For the text-containing cell, return its midpoint in (X, Y) coordinate format. 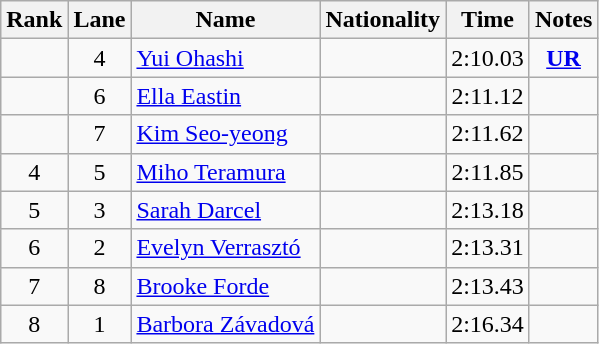
UR (563, 58)
Miho Teramura (226, 172)
2:10.03 (488, 58)
Ella Eastin (226, 96)
2 (100, 248)
2:11.85 (488, 172)
3 (100, 210)
Lane (100, 20)
1 (100, 324)
Rank (34, 20)
2:11.12 (488, 96)
Notes (563, 20)
Time (488, 20)
Barbora Závadová (226, 324)
2:16.34 (488, 324)
Kim Seo-yeong (226, 134)
Evelyn Verrasztó (226, 248)
2:13.31 (488, 248)
Nationality (383, 20)
2:13.18 (488, 210)
2:13.43 (488, 286)
Sarah Darcel (226, 210)
2:11.62 (488, 134)
Name (226, 20)
Brooke Forde (226, 286)
Yui Ohashi (226, 58)
